Output the [x, y] coordinate of the center of the cell containing the given text.  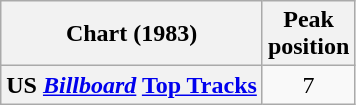
Chart (1983) [132, 34]
US Billboard Top Tracks [132, 85]
Peakposition [308, 34]
7 [308, 85]
